Identify which cell holds the provided text, then report its [X, Y] central coordinate. 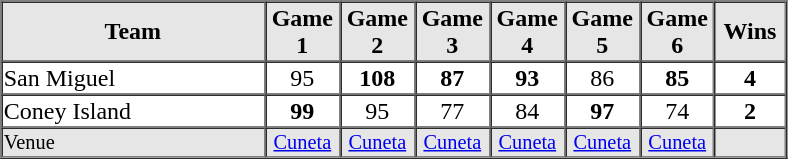
Venue [133, 143]
Game 4 [528, 32]
87 [452, 78]
Game 2 [378, 32]
93 [528, 78]
Game 6 [678, 32]
Wins [750, 32]
Game 1 [302, 32]
San Miguel [133, 78]
74 [678, 110]
Coney Island [133, 110]
77 [452, 110]
Game 5 [602, 32]
84 [528, 110]
86 [602, 78]
99 [302, 110]
4 [750, 78]
108 [378, 78]
Game 3 [452, 32]
Team [133, 32]
85 [678, 78]
2 [750, 110]
97 [602, 110]
